Extract the [X, Y] coordinate from the center of the cell holding the provided text.  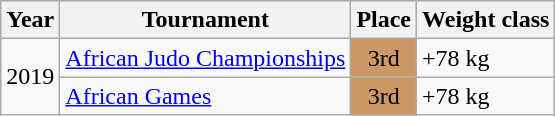
Place [384, 20]
Year [30, 20]
Tournament [206, 20]
Weight class [486, 20]
African Games [206, 96]
2019 [30, 77]
African Judo Championships [206, 58]
